Find where the given text appears and provide that cell's center as [x, y] coordinate. 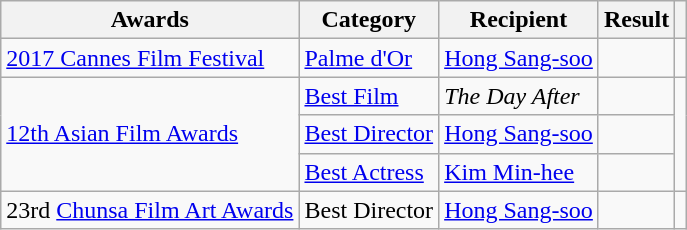
Recipient [519, 20]
Best Actress [369, 172]
Best Film [369, 96]
Category [369, 20]
Awards [150, 20]
Result [636, 20]
12th Asian Film Awards [150, 134]
The Day After [519, 96]
Palme d'Or [369, 58]
2017 Cannes Film Festival [150, 58]
Kim Min-hee [519, 172]
23rd Chunsa Film Art Awards [150, 210]
